Extract the (X, Y) coordinate from the center of the cell holding the provided text.  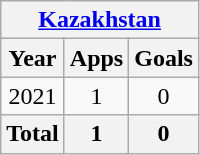
Year (33, 58)
Apps (96, 58)
2021 (33, 96)
Total (33, 134)
Kazakhstan (100, 20)
Goals (164, 58)
